Output the (x, y) coordinate of the center of the cell containing the given text.  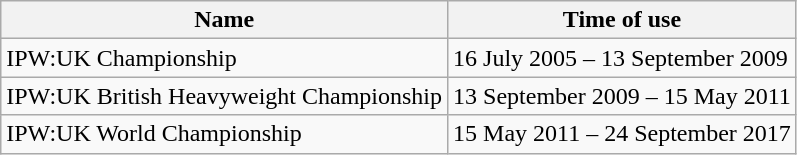
IPW:UK World Championship (224, 134)
IPW:UK Championship (224, 58)
13 September 2009 – 15 May 2011 (622, 96)
Name (224, 20)
Time of use (622, 20)
IPW:UK British Heavyweight Championship (224, 96)
15 May 2011 – 24 September 2017 (622, 134)
16 July 2005 – 13 September 2009 (622, 58)
